Return [X, Y] of the center of cell containing provided text 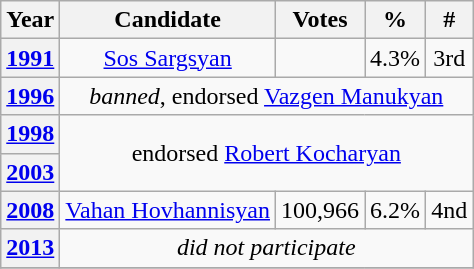
Year [30, 20]
# [450, 20]
1998 [30, 134]
Votes [320, 20]
endorsed Robert Kocharyan [266, 153]
2013 [30, 248]
3rd [450, 58]
2003 [30, 172]
1991 [30, 58]
did not participate [266, 248]
4.3% [396, 58]
banned, endorsed Vazgen Manukyan [266, 96]
Vahan Hovhannisyan [168, 210]
% [396, 20]
4nd [450, 210]
Candidate [168, 20]
6.2% [396, 210]
1996 [30, 96]
Sos Sargsyan [168, 58]
100,966 [320, 210]
2008 [30, 210]
